Determine the [x, y] coordinate at the center of the cell enclosing the given text.  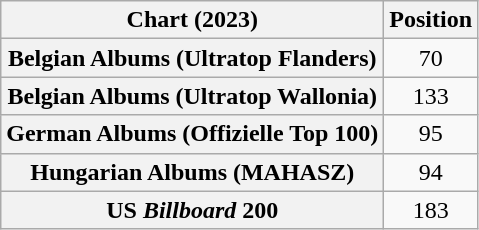
German Albums (Offizielle Top 100) [192, 134]
95 [431, 134]
Chart (2023) [192, 20]
Belgian Albums (Ultratop Flanders) [192, 58]
133 [431, 96]
Position [431, 20]
Hungarian Albums (MAHASZ) [192, 172]
Belgian Albums (Ultratop Wallonia) [192, 96]
US Billboard 200 [192, 210]
70 [431, 58]
94 [431, 172]
183 [431, 210]
